From the cell containing the given text, extract its center point as (X, Y) coordinate. 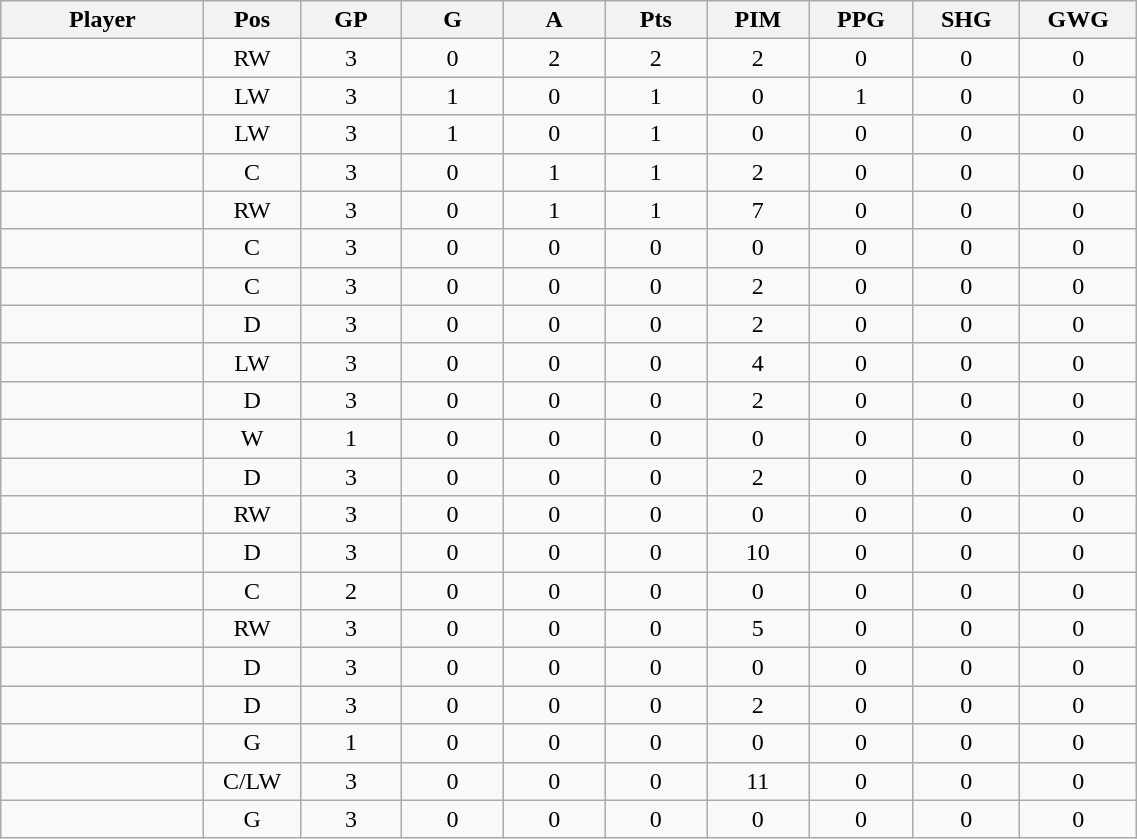
11 (758, 781)
Pts (656, 20)
PPG (861, 20)
C/LW (252, 781)
7 (758, 210)
GWG (1078, 20)
W (252, 438)
10 (758, 553)
PIM (758, 20)
A (554, 20)
SHG (966, 20)
Pos (252, 20)
GP (351, 20)
Player (102, 20)
4 (758, 362)
5 (758, 629)
